Locate the cell with the specified text and output its (x, y) center coordinate. 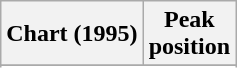
Chart (1995) (72, 34)
Peakposition (189, 34)
